Search for the cell housing the specified text and yield its [X, Y] center coordinate. 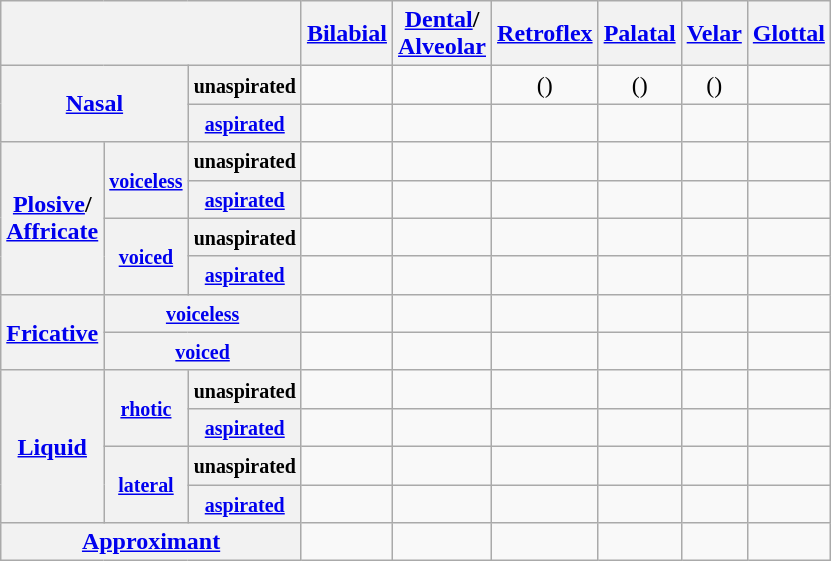
Nasal [94, 104]
lateral [146, 484]
Palatal [640, 34]
Glottal [788, 34]
Plosive/Affricate [52, 218]
Liquid [52, 446]
Fricative [52, 332]
rhotic [146, 408]
Dental/Alveolar [442, 34]
Approximant [152, 542]
Retroflex [546, 34]
Bilabial [346, 34]
Velar [714, 34]
